For the text-containing cell, return its midpoint in (X, Y) coordinate format. 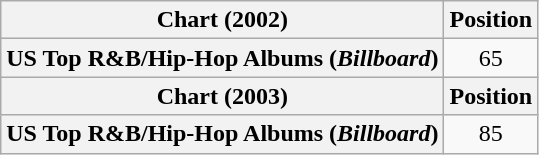
Chart (2002) (222, 20)
85 (491, 134)
Chart (2003) (222, 96)
65 (491, 58)
